Identify which cell holds the provided text, then report its (X, Y) central coordinate. 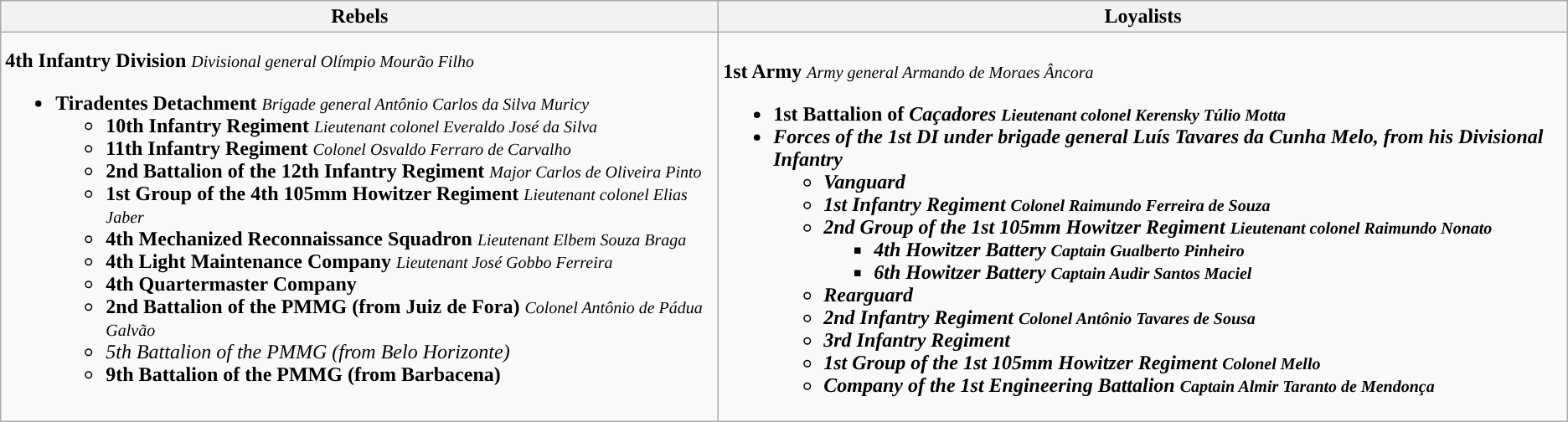
Loyalists (1143, 17)
Rebels (360, 17)
